Provide the [X, Y] coordinate of the cell's center where the given text is located.  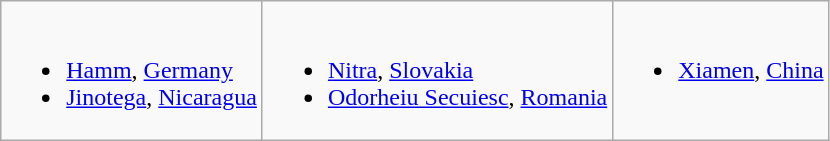
Nitra, Slovakia Odorheiu Secuiesc, Romania [437, 71]
Xiamen, China [721, 71]
Hamm, Germany Jinotega, Nicaragua [132, 71]
